Capture the cell that displays the provided text and extract its [X, Y] central coordinate. 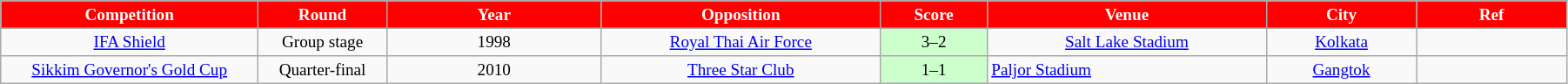
Kolkata [1342, 42]
Round [323, 15]
1–1 [933, 70]
Group stage [323, 42]
Quarter-final [323, 70]
Gangtok [1342, 70]
Ref [1491, 15]
1998 [494, 42]
Score [933, 15]
Royal Thai Air Force [740, 42]
Competition [130, 15]
Paljor Stadium [1127, 70]
Sikkim Governor's Gold Cup [130, 70]
Salt Lake Stadium [1127, 42]
City [1342, 15]
3–2 [933, 42]
Opposition [740, 15]
2010 [494, 70]
IFA Shield [130, 42]
Year [494, 15]
Venue [1127, 15]
Three Star Club [740, 70]
